For the text-containing cell, return its midpoint in (X, Y) coordinate format. 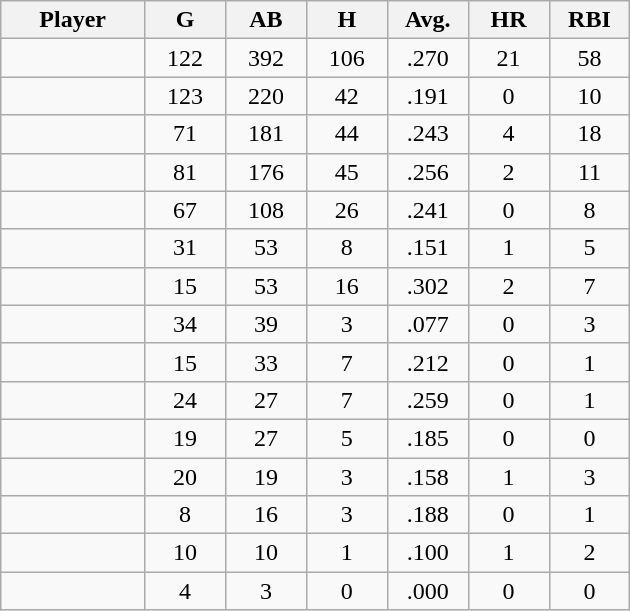
24 (186, 400)
.302 (428, 286)
.256 (428, 172)
.100 (428, 553)
220 (266, 96)
H (346, 20)
20 (186, 477)
123 (186, 96)
.077 (428, 324)
.270 (428, 58)
.241 (428, 210)
G (186, 20)
.158 (428, 477)
.243 (428, 134)
.212 (428, 362)
34 (186, 324)
Player (73, 20)
.151 (428, 248)
HR (508, 20)
81 (186, 172)
.185 (428, 438)
.259 (428, 400)
71 (186, 134)
18 (590, 134)
44 (346, 134)
33 (266, 362)
11 (590, 172)
58 (590, 58)
181 (266, 134)
122 (186, 58)
AB (266, 20)
.000 (428, 591)
31 (186, 248)
108 (266, 210)
26 (346, 210)
.188 (428, 515)
42 (346, 96)
45 (346, 172)
392 (266, 58)
39 (266, 324)
106 (346, 58)
67 (186, 210)
.191 (428, 96)
Avg. (428, 20)
176 (266, 172)
RBI (590, 20)
21 (508, 58)
